Output the [X, Y] coordinate of the center of the cell containing the given text.  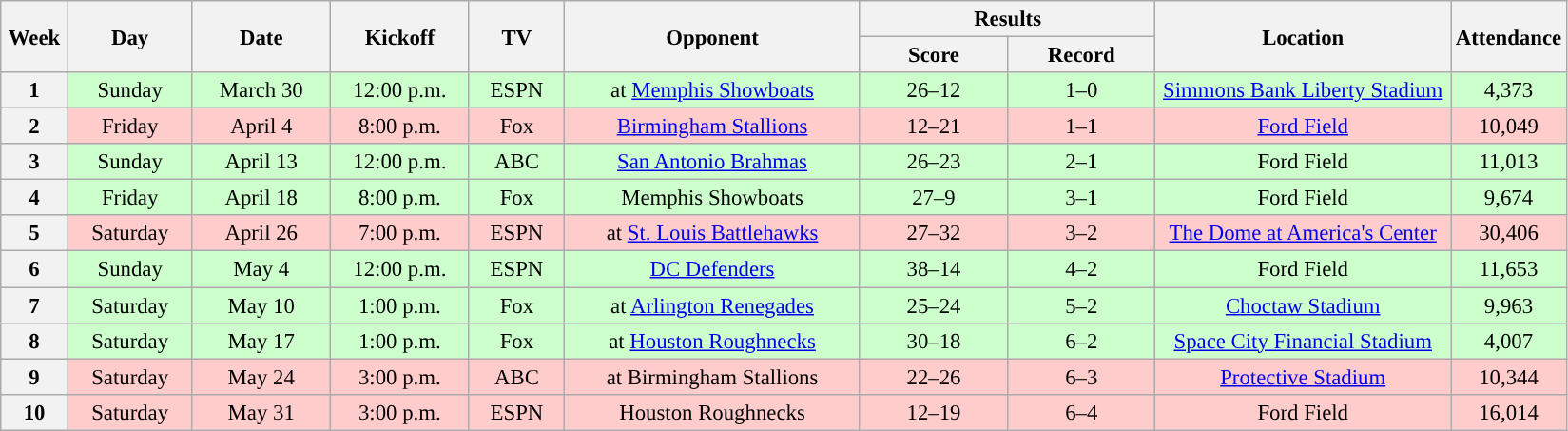
Record [1082, 55]
7:00 p.m. [400, 233]
10,049 [1509, 127]
1–0 [1082, 90]
4,373 [1509, 90]
2 [34, 127]
Simmons Bank Liberty Stadium [1303, 90]
7 [34, 305]
Houston Roughnecks [713, 412]
Location [1303, 36]
3–2 [1082, 233]
4,007 [1509, 341]
27–9 [934, 198]
1 [34, 90]
Memphis Showboats [713, 198]
Date [261, 36]
at Birmingham Stallions [713, 377]
38–14 [934, 269]
Results [1008, 19]
May 4 [261, 269]
22–26 [934, 377]
1–1 [1082, 127]
11,013 [1509, 162]
Space City Financial Stadium [1303, 341]
Birmingham Stallions [713, 127]
25–24 [934, 305]
at Memphis Showboats [713, 90]
3 [34, 162]
Protective Stadium [1303, 377]
TV [517, 36]
April 26 [261, 233]
10,344 [1509, 377]
April 13 [261, 162]
6–2 [1082, 341]
9,963 [1509, 305]
10 [34, 412]
May 31 [261, 412]
at Houston Roughnecks [713, 341]
27–32 [934, 233]
8 [34, 341]
9 [34, 377]
5 [34, 233]
9,674 [1509, 198]
16,014 [1509, 412]
Week [34, 36]
The Dome at America's Center [1303, 233]
DC Defenders [713, 269]
6 [34, 269]
6–3 [1082, 377]
12–19 [934, 412]
Attendance [1509, 36]
11,653 [1509, 269]
March 30 [261, 90]
4 [34, 198]
30–18 [934, 341]
Opponent [713, 36]
San Antonio Brahmas [713, 162]
May 17 [261, 341]
30,406 [1509, 233]
3–1 [1082, 198]
April 4 [261, 127]
April 18 [261, 198]
6–4 [1082, 412]
2–1 [1082, 162]
12–21 [934, 127]
Kickoff [400, 36]
May 10 [261, 305]
at Arlington Renegades [713, 305]
Score [934, 55]
Day [129, 36]
May 24 [261, 377]
at St. Louis Battlehawks [713, 233]
4–2 [1082, 269]
Choctaw Stadium [1303, 305]
5–2 [1082, 305]
26–23 [934, 162]
26–12 [934, 90]
